Extract the [X, Y] coordinate from the center of the cell holding the provided text.  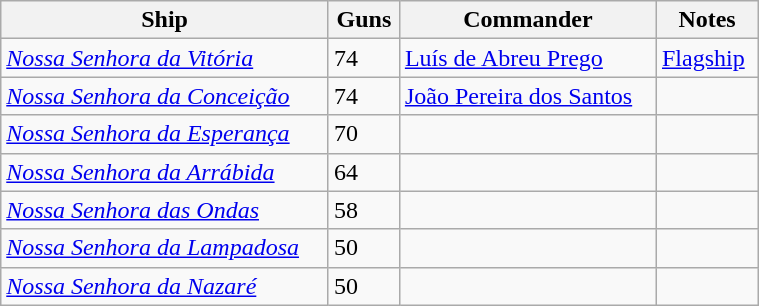
Notes [706, 20]
Nossa Senhora das Ondas [165, 210]
Nossa Senhora da Conceição [165, 96]
Nossa Senhora da Lampadosa [165, 248]
64 [364, 172]
Luís de Abreu Prego [528, 58]
Nossa Senhora da Nazaré [165, 286]
Flagship [706, 58]
Nossa Senhora da Vitória [165, 58]
Commander [528, 20]
58 [364, 210]
70 [364, 134]
Nossa Senhora da Arrábida [165, 172]
João Pereira dos Santos [528, 96]
Nossa Senhora da Esperança [165, 134]
Ship [165, 20]
Guns [364, 20]
